Return the [X, Y] coordinate for the center point of the cell that contains the specified text.  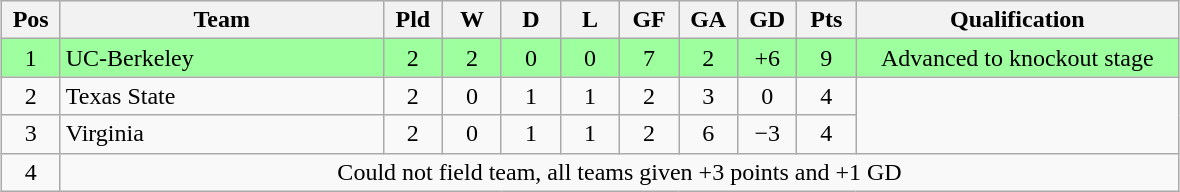
GA [708, 20]
D [530, 20]
Texas State [222, 96]
9 [826, 58]
Virginia [222, 134]
Pos [30, 20]
Team [222, 20]
Advanced to knockout stage [1018, 58]
+6 [768, 58]
Qualification [1018, 20]
Pld [412, 20]
GF [650, 20]
L [590, 20]
Pts [826, 20]
Could not field team, all teams given +3 points and +1 GD [620, 172]
−3 [768, 134]
7 [650, 58]
UC-Berkeley [222, 58]
GD [768, 20]
6 [708, 134]
W [472, 20]
